Scan for the cell matching the given text and deliver its (X, Y) coordinate at center. 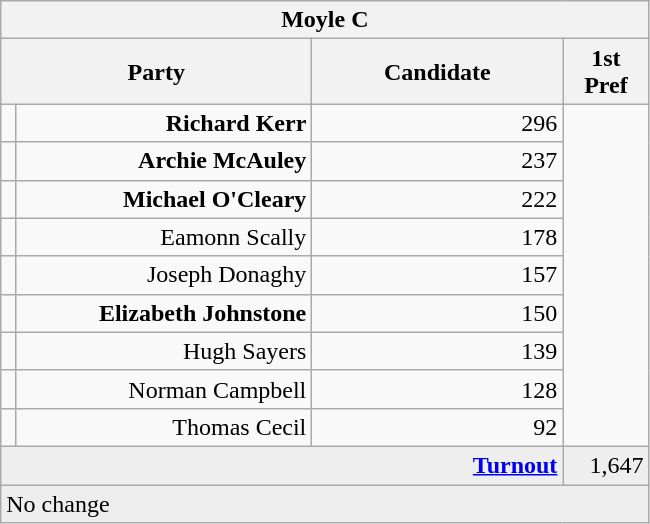
No change (325, 503)
178 (438, 237)
Richard Kerr (164, 123)
Eamonn Scally (164, 237)
92 (438, 427)
Party (156, 72)
Turnout (282, 465)
Joseph Donaghy (164, 275)
Candidate (438, 72)
237 (438, 161)
139 (438, 351)
1,647 (606, 465)
222 (438, 199)
1st Pref (606, 72)
150 (438, 313)
Moyle C (325, 20)
Norman Campbell (164, 389)
Elizabeth Johnstone (164, 313)
Michael O'Cleary (164, 199)
296 (438, 123)
128 (438, 389)
Hugh Sayers (164, 351)
Archie McAuley (164, 161)
Thomas Cecil (164, 427)
157 (438, 275)
